Find where the given text appears and provide that cell's center as (X, Y) coordinate. 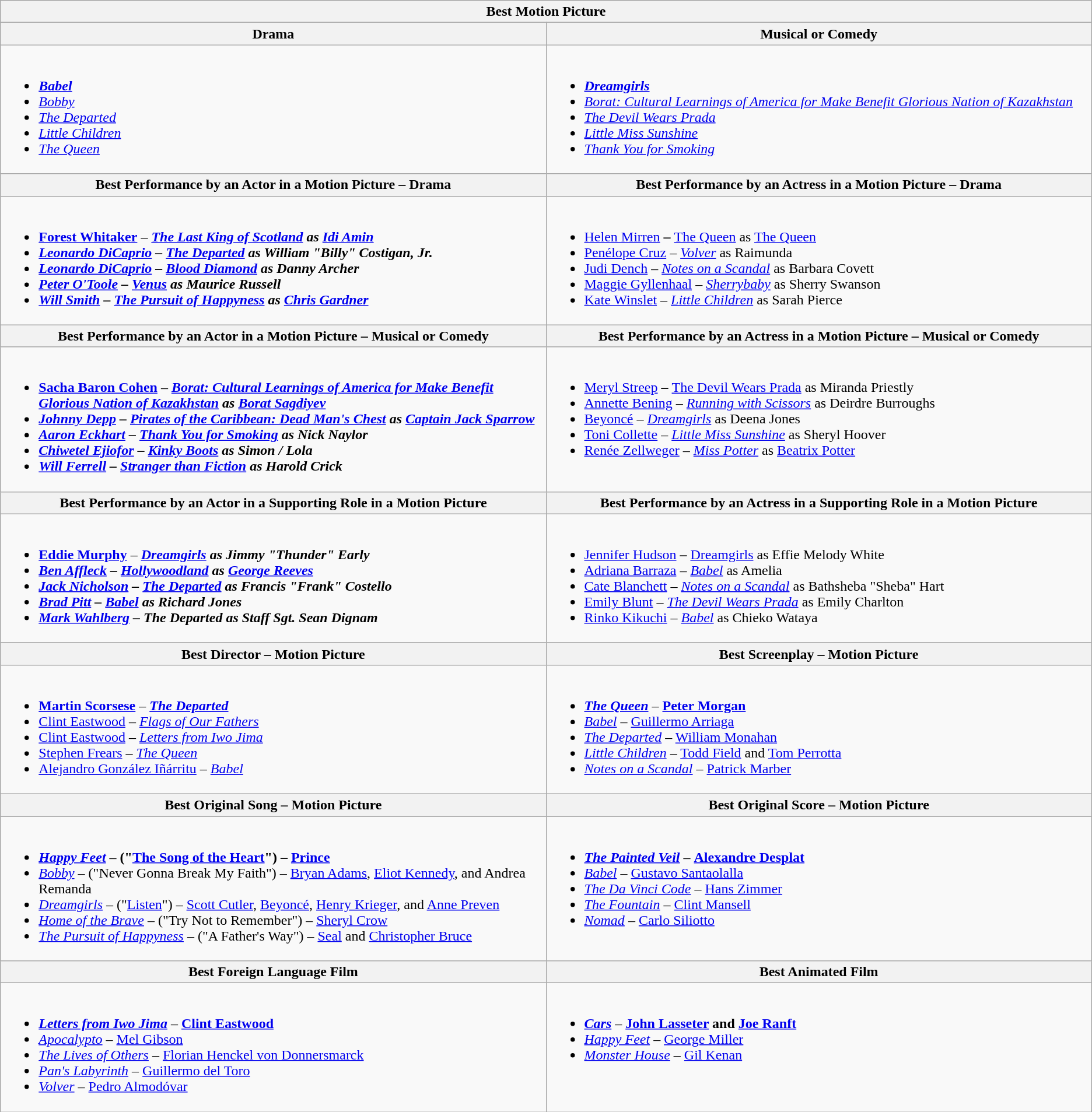
Best Foreign Language Film (273, 972)
Musical or Comedy (819, 34)
Best Performance by an Actor in a Motion Picture – Musical or Comedy (273, 336)
Best Performance by an Actor in a Motion Picture – Drama (273, 185)
Best Performance by an Actress in a Motion Picture – Musical or Comedy (819, 336)
Best Director – Motion Picture (273, 654)
Best Performance by an Actor in a Supporting Role in a Motion Picture (273, 503)
BabelBobbyThe DepartedLittle ChildrenThe Queen (273, 110)
Best Performance by an Actress in a Motion Picture – Drama (819, 185)
Best Motion Picture (546, 12)
Drama (273, 34)
Best Animated Film (819, 972)
The Painted Veil – Alexandre DesplatBabel – Gustavo SantaolallaThe Da Vinci Code – Hans ZimmerThe Fountain – Clint MansellNomad – Carlo Siliotto (819, 889)
Best Screenplay – Motion Picture (819, 654)
Best Performance by an Actress in a Supporting Role in a Motion Picture (819, 503)
Best Original Song – Motion Picture (273, 805)
Cars – John Lasseter and Joe RanftHappy Feet – George MillerMonster House – Gil Kenan (819, 1047)
Best Original Score – Motion Picture (819, 805)
